Locate the cell with the specified text and output its [x, y] center coordinate. 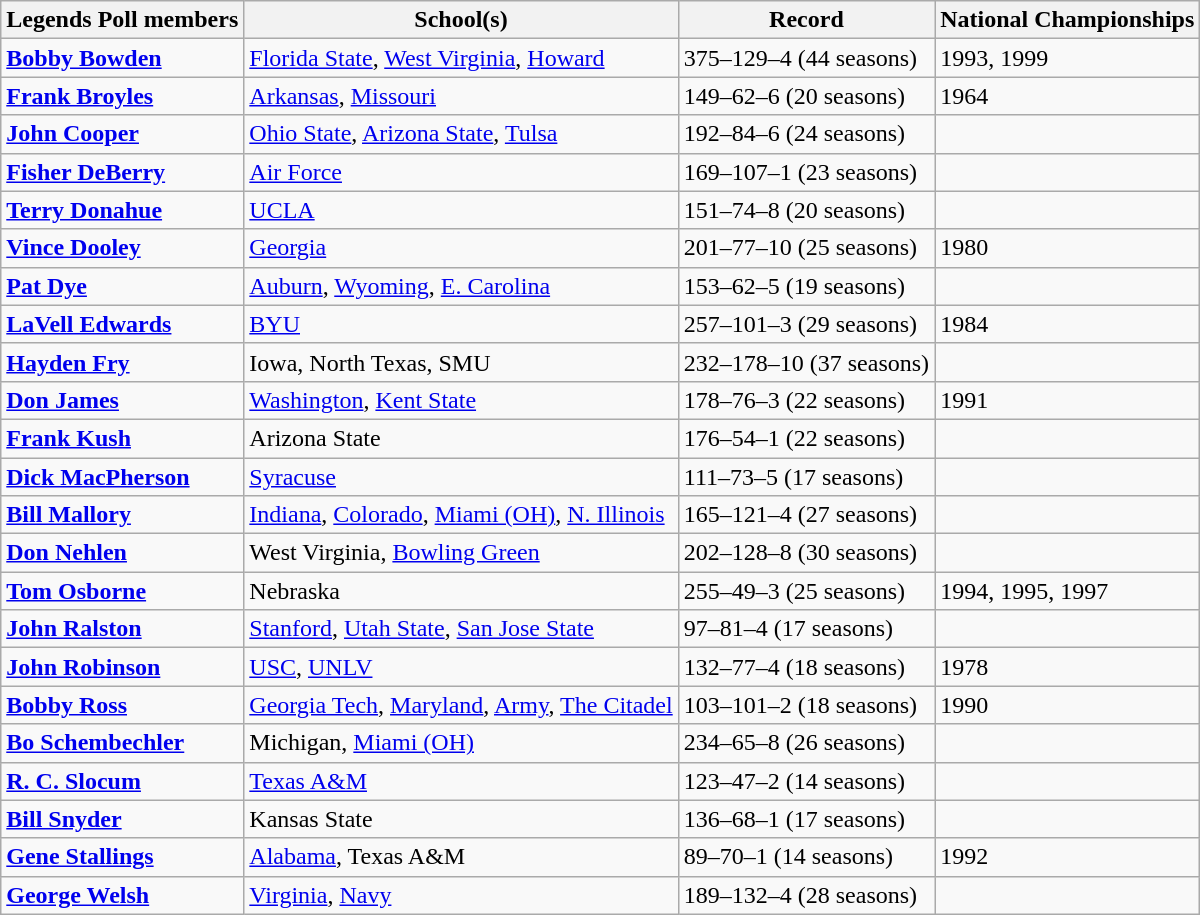
Texas A&M [461, 781]
Bobby Ross [122, 705]
Gene Stallings [122, 857]
202–128–8 (30 seasons) [806, 553]
149–62–6 (20 seasons) [806, 96]
Frank Kush [122, 438]
Record [806, 20]
Tom Osborne [122, 591]
89–70–1 (14 seasons) [806, 857]
Syracuse [461, 477]
Vince Dooley [122, 248]
Michigan, Miami (OH) [461, 743]
Dick MacPherson [122, 477]
1993, 1999 [1068, 58]
Air Force [461, 172]
234–65–8 (26 seasons) [806, 743]
97–81–4 (17 seasons) [806, 629]
123–47–2 (14 seasons) [806, 781]
LaVell Edwards [122, 324]
257–101–3 (29 seasons) [806, 324]
178–76–3 (22 seasons) [806, 400]
1964 [1068, 96]
Hayden Fry [122, 362]
Bo Schembechler [122, 743]
176–54–1 (22 seasons) [806, 438]
Bobby Bowden [122, 58]
Don Nehlen [122, 553]
Virginia, Navy [461, 895]
136–68–1 (17 seasons) [806, 819]
Bill Snyder [122, 819]
Iowa, North Texas, SMU [461, 362]
R. C. Slocum [122, 781]
169–107–1 (23 seasons) [806, 172]
John Cooper [122, 134]
Georgia [461, 248]
189–132–4 (28 seasons) [806, 895]
UCLA [461, 210]
Georgia Tech, Maryland, Army, The Citadel [461, 705]
153–62–5 (19 seasons) [806, 286]
National Championships [1068, 20]
John Ralston [122, 629]
Washington, Kent State [461, 400]
1991 [1068, 400]
George Welsh [122, 895]
Indiana, Colorado, Miami (OH), N. Illinois [461, 515]
Nebraska [461, 591]
Frank Broyles [122, 96]
Auburn, Wyoming, E. Carolina [461, 286]
201–77–10 (25 seasons) [806, 248]
255–49–3 (25 seasons) [806, 591]
Pat Dye [122, 286]
Stanford, Utah State, San Jose State [461, 629]
103–101–2 (18 seasons) [806, 705]
375–129–4 (44 seasons) [806, 58]
132–77–4 (18 seasons) [806, 667]
Bill Mallory [122, 515]
Arkansas, Missouri [461, 96]
1980 [1068, 248]
Terry Donahue [122, 210]
Fisher DeBerry [122, 172]
192–84–6 (24 seasons) [806, 134]
John Robinson [122, 667]
Arizona State [461, 438]
1994, 1995, 1997 [1068, 591]
1990 [1068, 705]
Don James [122, 400]
Alabama, Texas A&M [461, 857]
165–121–4 (27 seasons) [806, 515]
1984 [1068, 324]
Kansas State [461, 819]
1992 [1068, 857]
BYU [461, 324]
West Virginia, Bowling Green [461, 553]
Florida State, West Virginia, Howard [461, 58]
111–73–5 (17 seasons) [806, 477]
USC, UNLV [461, 667]
151–74–8 (20 seasons) [806, 210]
School(s) [461, 20]
1978 [1068, 667]
232–178–10 (37 seasons) [806, 362]
Ohio State, Arizona State, Tulsa [461, 134]
Legends Poll members [122, 20]
